Extract the (X, Y) coordinate from the center of the cell holding the provided text.  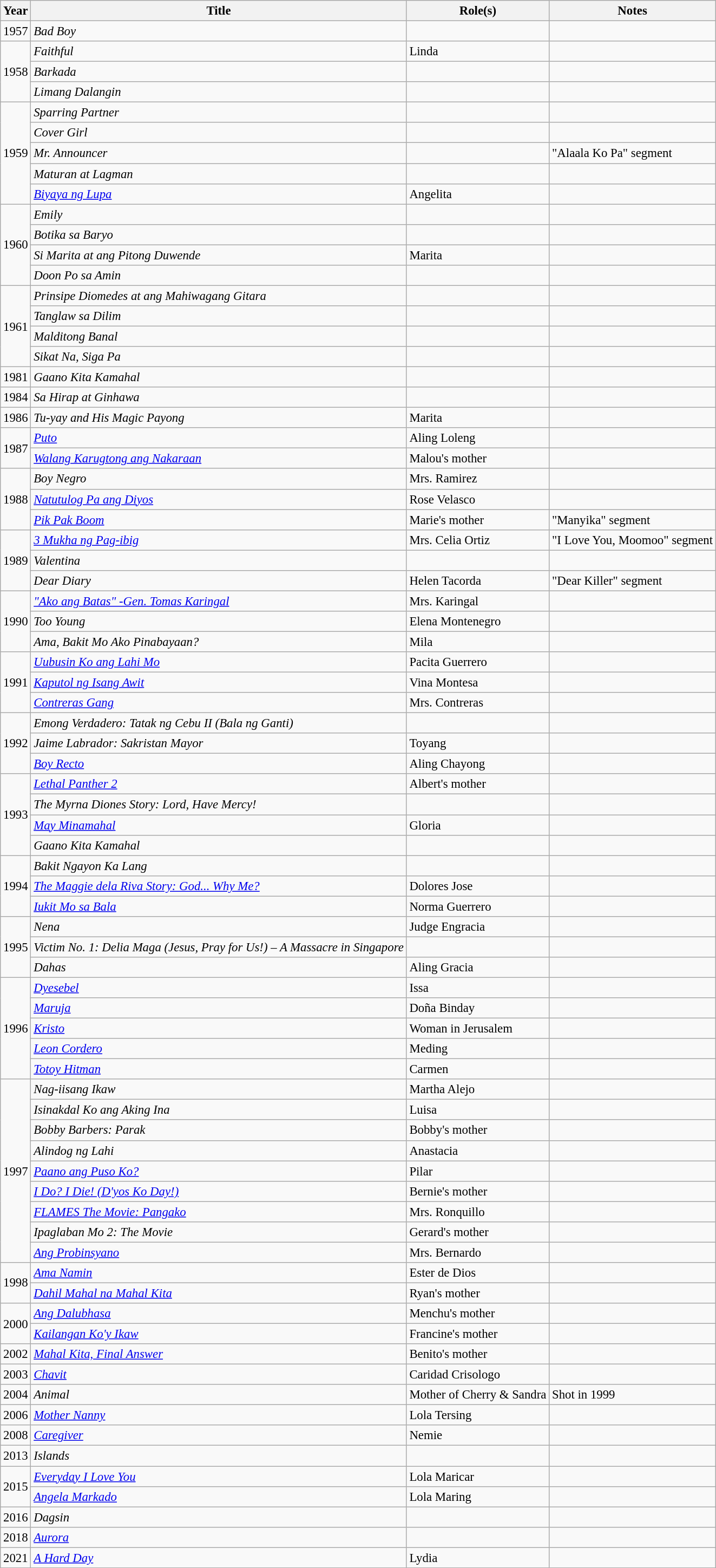
Valentina (219, 560)
Leon Cordero (219, 1049)
Contreras Gang (219, 703)
Menchu's mother (478, 1314)
FLAMES The Movie: Pangako (219, 1212)
Lola Tersing (478, 1415)
Mila (478, 642)
Pilar (478, 1171)
Lola Maricar (478, 1476)
1997 (16, 1171)
Malditong Banal (219, 336)
Ama, Bakit Mo Ako Pinabayaan? (219, 642)
Dear Diary (219, 581)
Dolores Jose (478, 886)
Bobby's mother (478, 1131)
2008 (16, 1435)
Elena Montenegro (478, 622)
Caregiver (219, 1435)
Anastacia (478, 1151)
Aurora (219, 1537)
Natutulog Pa ang Diyos (219, 499)
2016 (16, 1517)
Si Marita at ang Pitong Duwende (219, 255)
Emily (219, 214)
Meding (478, 1049)
2000 (16, 1323)
Mahal Kita, Final Answer (219, 1354)
1988 (16, 499)
Malou's mother (478, 459)
Role(s) (478, 11)
1958 (16, 71)
Victim No. 1: Delia Maga (Jesus, Pray for Us!) – A Massacre in Singapore (219, 947)
Chavit (219, 1375)
2018 (16, 1537)
Nag-iisang Ikaw (219, 1089)
Helen Tacorda (478, 581)
Mrs. Celia Ortiz (478, 540)
Bernie's mother (478, 1191)
Lethal Panther 2 (219, 785)
The Maggie dela Riva Story: God... Why Me? (219, 886)
Notes (633, 11)
Issa (478, 988)
1957 (16, 31)
Isinakdal Ko ang Aking Ina (219, 1110)
Botika sa Baryo (219, 234)
Walang Karugtong ang Nakaraan (219, 459)
Dagsin (219, 1517)
Ang Probinsyano (219, 1252)
Aling Chayong (478, 764)
Ryan's mother (478, 1293)
1991 (16, 682)
3 Mukha ng Pag-ibig (219, 540)
Ester de Dios (478, 1273)
Linda (478, 51)
Martha Alejo (478, 1089)
Islands (219, 1456)
Nena (219, 927)
1993 (16, 815)
2002 (16, 1354)
Pik Pak Boom (219, 520)
Lola Maring (478, 1497)
1961 (16, 326)
2015 (16, 1487)
Tanglaw sa Dilim (219, 316)
"I Love You, Moomoo" segment (633, 540)
Kaputol ng Isang Awit (219, 683)
Faithful (219, 51)
Year (16, 11)
Nemie (478, 1435)
Aling Gracia (478, 968)
1960 (16, 245)
1995 (16, 948)
Puto (219, 438)
Kailangan Ko'y Ikaw (219, 1334)
1989 (16, 560)
1987 (16, 448)
Ipaglaban Mo 2: The Movie (219, 1232)
Totoy Hitman (219, 1069)
Woman in Jerusalem (478, 1029)
2021 (16, 1558)
Norma Guerrero (478, 906)
1994 (16, 886)
A Hard Day (219, 1558)
Biyaya ng Lupa (219, 194)
Maruja (219, 1008)
Mrs. Karingal (478, 601)
Pacita Guerrero (478, 662)
Kristo (219, 1029)
Uubusin Ko ang Lahi Mo (219, 662)
Title (219, 11)
Toyang (478, 743)
May Minamahal (219, 825)
Rose Velasco (478, 499)
Iukit Mo sa Bala (219, 906)
Mr. Announcer (219, 153)
Marie's mother (478, 520)
Limang Dalangin (219, 92)
Ang Dalubhasa (219, 1314)
Maturan at Lagman (219, 174)
Gerard's mother (478, 1232)
Aling Loleng (478, 438)
Bad Boy (219, 31)
Cover Girl (219, 133)
2004 (16, 1395)
Animal (219, 1395)
I Do? I Die! (D'yos Ko Day!) (219, 1191)
Doon Po sa Amin (219, 276)
Boy Recto (219, 764)
"Ako ang Batas" -Gen. Tomas Karingal (219, 601)
Judge Engracia (478, 927)
1986 (16, 418)
1992 (16, 744)
Jaime Labrador: Sakristan Mayor (219, 743)
1998 (16, 1283)
Caridad Crisologo (478, 1375)
1984 (16, 397)
"Dear Killer" segment (633, 581)
Sikat Na, Siga Pa (219, 357)
Vina Montesa (478, 683)
Bobby Barbers: Parak (219, 1131)
Prinsipe Diomedes at ang Mahiwagang Gitara (219, 296)
Sa Hirap at Ginhawa (219, 397)
Carmen (478, 1069)
Barkada (219, 72)
2013 (16, 1456)
Mrs. Ramirez (478, 479)
Bakit Ngayon Ka Lang (219, 866)
Francine's mother (478, 1334)
Everyday I Love You (219, 1476)
2006 (16, 1415)
Boy Negro (219, 479)
Dahil Mahal na Mahal Kita (219, 1293)
Doña Binday (478, 1008)
Emong Verdadero: Tatak ng Cebu II (Bala ng Ganti) (219, 723)
Sparring Partner (219, 113)
1981 (16, 377)
2003 (16, 1375)
"Alaala Ko Pa" segment (633, 153)
Mrs. Contreras (478, 703)
The Myrna Diones Story: Lord, Have Mercy! (219, 805)
Mrs. Ronquillo (478, 1212)
Ama Namin (219, 1273)
Dyesebel (219, 988)
Lydia (478, 1558)
Too Young (219, 622)
Mrs. Bernardo (478, 1252)
1959 (16, 153)
"Manyika" segment (633, 520)
Gloria (478, 825)
Angela Markado (219, 1497)
Alindog ng Lahi (219, 1151)
Luisa (478, 1110)
Mother of Cherry & Sandra (478, 1395)
Dahas (219, 968)
Tu-yay and His Magic Payong (219, 418)
Shot in 1999 (633, 1395)
Angelita (478, 194)
1996 (16, 1028)
Benito's mother (478, 1354)
1990 (16, 622)
Albert's mother (478, 785)
Paano ang Puso Ko? (219, 1171)
Mother Nanny (219, 1415)
